Search for the cell housing the specified text and yield its [X, Y] center coordinate. 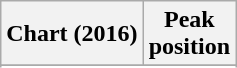
Peak position [189, 34]
Chart (2016) [72, 34]
